Search for the cell housing the specified text and yield its [x, y] center coordinate. 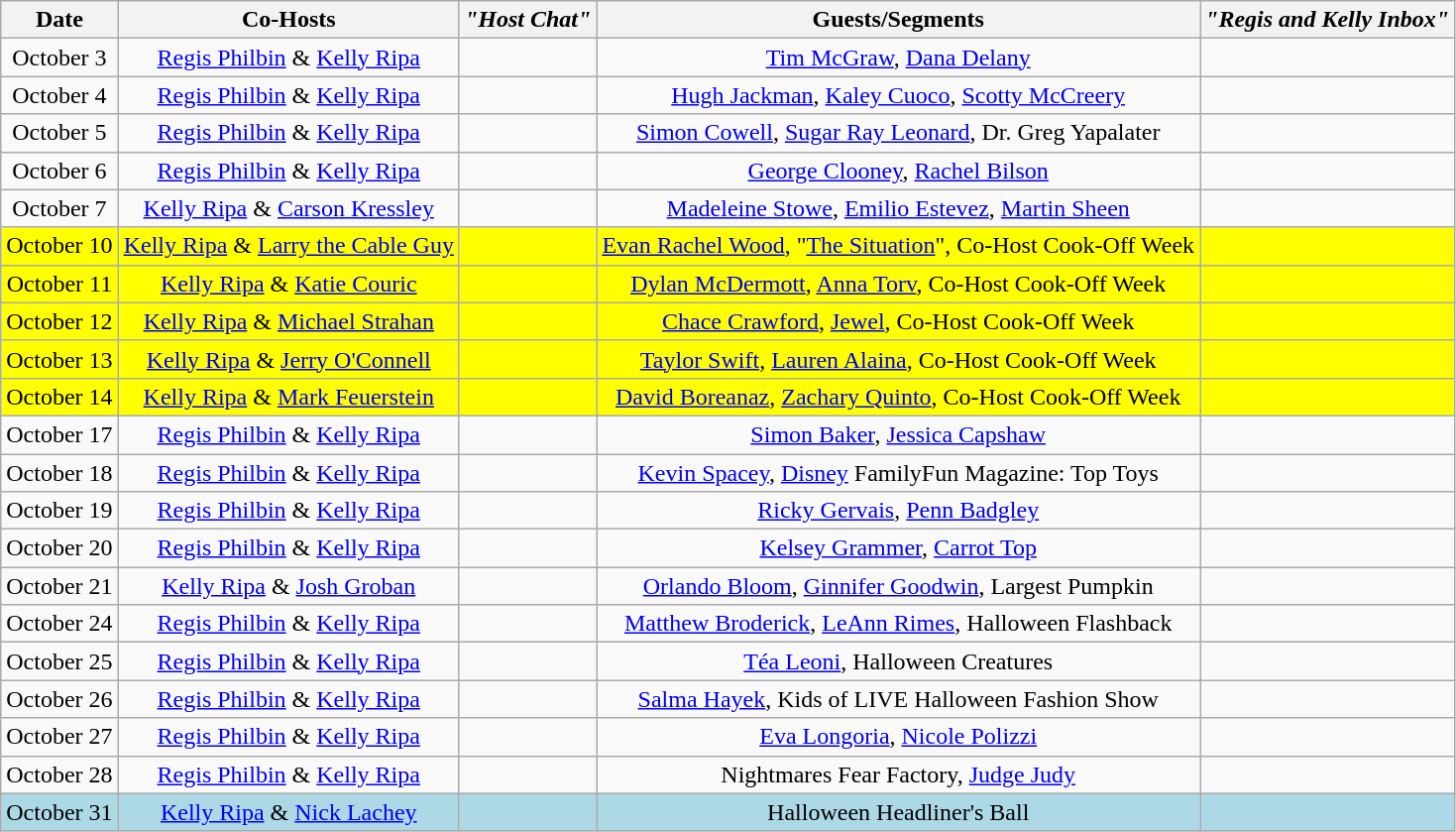
Madeleine Stowe, Emilio Estevez, Martin Sheen [898, 208]
October 5 [59, 133]
"Regis and Kelly Inbox" [1328, 20]
October 17 [59, 434]
October 12 [59, 321]
October 10 [59, 246]
October 25 [59, 661]
October 31 [59, 812]
Kelsey Grammer, Carrot Top [898, 548]
Guests/Segments [898, 20]
October 26 [59, 699]
October 4 [59, 95]
David Boreanaz, Zachary Quinto, Co-Host Cook-Off Week [898, 397]
October 27 [59, 737]
Kelly Ripa & Katie Couric [288, 284]
October 20 [59, 548]
Chace Crawford, Jewel, Co-Host Cook-Off Week [898, 321]
October 24 [59, 624]
October 18 [59, 473]
Taylor Swift, Lauren Alaina, Co-Host Cook-Off Week [898, 359]
Kelly Ripa & Mark Feuerstein [288, 397]
October 7 [59, 208]
Kelly Ripa & Larry the Cable Guy [288, 246]
October 28 [59, 774]
October 3 [59, 58]
Evan Rachel Wood, "The Situation", Co-Host Cook-Off Week [898, 246]
"Host Chat" [527, 20]
Simon Cowell, Sugar Ray Leonard, Dr. Greg Yapalater [898, 133]
October 13 [59, 359]
George Clooney, Rachel Bilson [898, 171]
Date [59, 20]
Kelly Ripa & Michael Strahan [288, 321]
Simon Baker, Jessica Capshaw [898, 434]
October 11 [59, 284]
Hugh Jackman, Kaley Cuoco, Scotty McCreery [898, 95]
October 14 [59, 397]
Nightmares Fear Factory, Judge Judy [898, 774]
Kevin Spacey, Disney FamilyFun Magazine: Top Toys [898, 473]
October 19 [59, 511]
Kelly Ripa & Josh Groban [288, 586]
Kelly Ripa & Carson Kressley [288, 208]
Eva Longoria, Nicole Polizzi [898, 737]
Orlando Bloom, Ginnifer Goodwin, Largest Pumpkin [898, 586]
Kelly Ripa & Jerry O'Connell [288, 359]
Ricky Gervais, Penn Badgley [898, 511]
Téa Leoni, Halloween Creatures [898, 661]
Tim McGraw, Dana Delany [898, 58]
Matthew Broderick, LeAnn Rimes, Halloween Flashback [898, 624]
Co-Hosts [288, 20]
October 6 [59, 171]
Halloween Headliner's Ball [898, 812]
Salma Hayek, Kids of LIVE Halloween Fashion Show [898, 699]
Kelly Ripa & Nick Lachey [288, 812]
October 21 [59, 586]
Dylan McDermott, Anna Torv, Co-Host Cook-Off Week [898, 284]
